Pinpoint the cell where the given text exists, returning its [X, Y] midpoint coordinate. 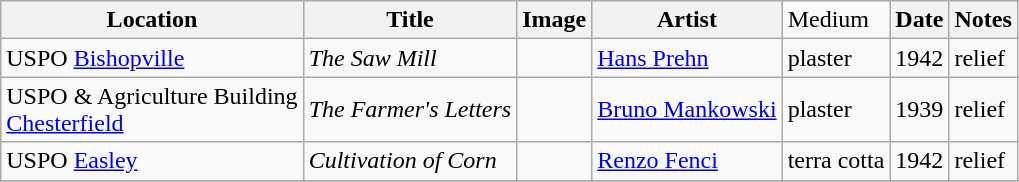
Renzo Fenci [687, 161]
Location [152, 20]
Bruno Mankowski [687, 110]
1939 [920, 110]
The Farmer's Letters [410, 110]
Hans Prehn [687, 58]
Title [410, 20]
USPO Bishopville [152, 58]
Artist [687, 20]
USPO Easley [152, 161]
Notes [983, 20]
terra cotta [836, 161]
Cultivation of Corn [410, 161]
Medium [836, 20]
The Saw Mill [410, 58]
Image [554, 20]
USPO & Agriculture BuildingChesterfield [152, 110]
Date [920, 20]
